From the cell containing the given text, extract its center point as [X, Y] coordinate. 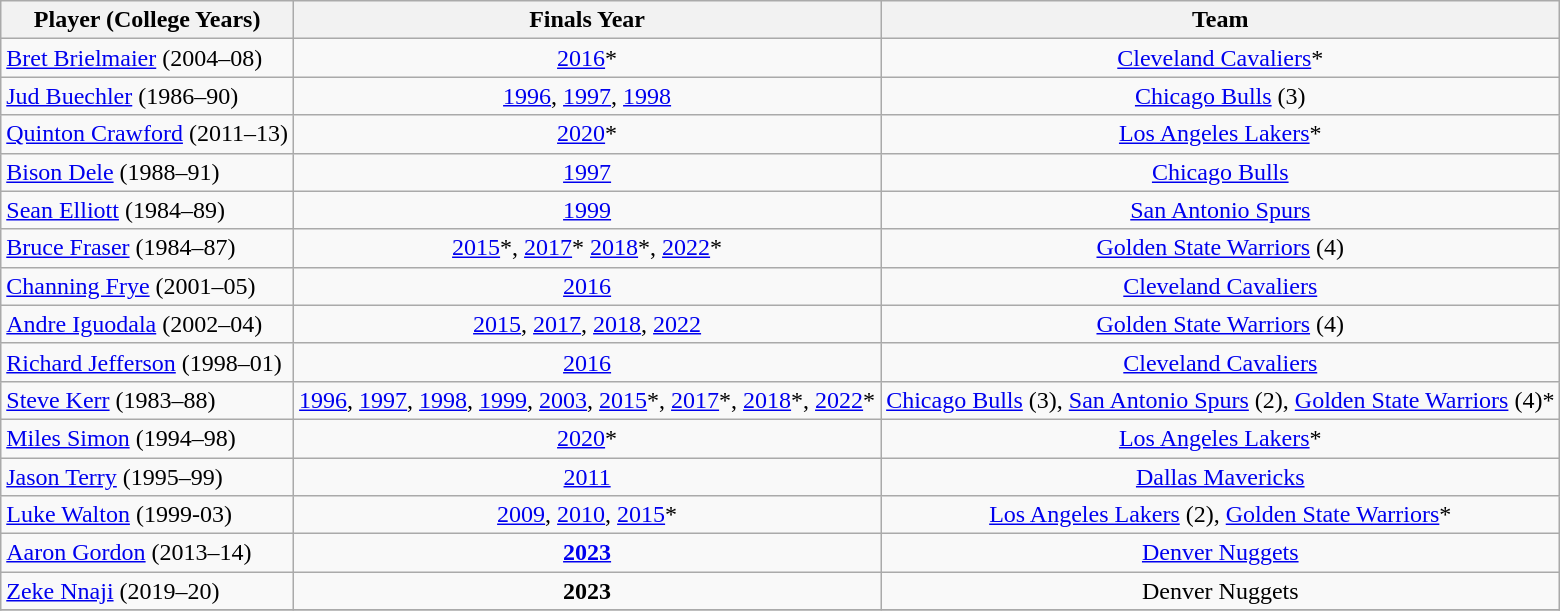
Bret Brielmaier (2004–08) [148, 58]
Cleveland Cavaliers* [1220, 58]
2011 [588, 477]
Chicago Bulls [1220, 172]
Aaron Gordon (2013–14) [148, 553]
1996, 1997, 1998, 1999, 2003, 2015*, 2017*, 2018*, 2022* [588, 400]
Quinton Crawford (2011–13) [148, 134]
2016* [588, 58]
2015, 2017, 2018, 2022 [588, 324]
Channing Frye (2001–05) [148, 286]
Jason Terry (1995–99) [148, 477]
Zeke Nnaji (2019–20) [148, 591]
2015*, 2017* 2018*, 2022* [588, 248]
1999 [588, 210]
Luke Walton (1999-03) [148, 515]
Jud Buechler (1986–90) [148, 96]
Miles Simon (1994–98) [148, 438]
Dallas Mavericks [1220, 477]
Bison Dele (1988–91) [148, 172]
Team [1220, 20]
Steve Kerr (1983–88) [148, 400]
2009, 2010, 2015* [588, 515]
1997 [588, 172]
San Antonio Spurs [1220, 210]
1996, 1997, 1998 [588, 96]
Finals Year [588, 20]
Richard Jefferson (1998–01) [148, 362]
Player (College Years) [148, 20]
Chicago Bulls (3) [1220, 96]
Andre Iguodala (2002–04) [148, 324]
Chicago Bulls (3), San Antonio Spurs (2), Golden State Warriors (4)* [1220, 400]
Bruce Fraser (1984–87) [148, 248]
Sean Elliott (1984–89) [148, 210]
Los Angeles Lakers (2), Golden State Warriors* [1220, 515]
